Capture the cell that displays the provided text and extract its (x, y) central coordinate. 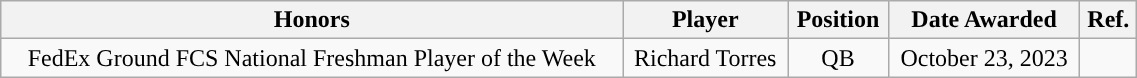
Richard Torres (706, 58)
Position (838, 20)
Player (706, 20)
Honors (312, 20)
Ref. (1108, 20)
October 23, 2023 (984, 58)
FedEx Ground FCS National Freshman Player of the Week (312, 58)
QB (838, 58)
Date Awarded (984, 20)
